Detect which cell encompasses the target text, then output its [x, y] center coordinate. 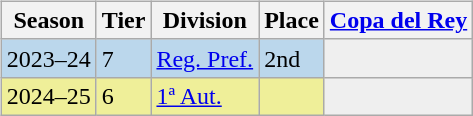
2024–25 [48, 96]
1ª Aut. [205, 96]
2023–24 [48, 58]
Copa del Rey [398, 20]
2nd [292, 58]
Division [205, 20]
Place [292, 20]
Tier [124, 20]
Season [48, 20]
Reg. Pref. [205, 58]
6 [124, 96]
7 [124, 58]
